For the text-containing cell, return its midpoint in [X, Y] coordinate format. 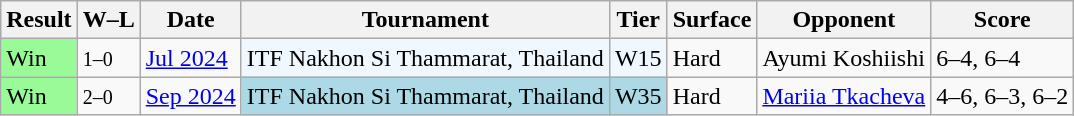
4–6, 6–3, 6–2 [1002, 96]
Jul 2024 [190, 58]
1–0 [108, 58]
Tournament [425, 20]
Sep 2024 [190, 96]
Date [190, 20]
W35 [638, 96]
Tier [638, 20]
W–L [108, 20]
Opponent [844, 20]
2–0 [108, 96]
Ayumi Koshiishi [844, 58]
Mariia Tkacheva [844, 96]
Surface [712, 20]
W15 [638, 58]
Score [1002, 20]
Result [39, 20]
6–4, 6–4 [1002, 58]
